From the cell containing the given text, extract its center point as (x, y) coordinate. 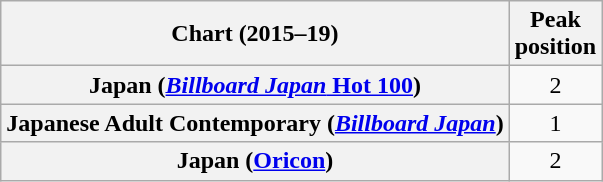
Japan (Oricon) (255, 161)
Peakposition (555, 34)
Chart (2015–19) (255, 34)
Japanese Adult Contemporary (Billboard Japan) (255, 123)
1 (555, 123)
Japan (Billboard Japan Hot 100) (255, 85)
